Identify which cell holds the provided text, then report its (x, y) central coordinate. 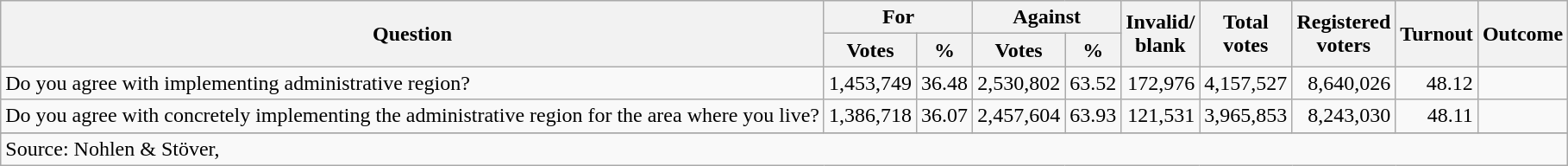
172,976 (1161, 83)
8,243,030 (1344, 116)
2,457,604 (1019, 116)
Against (1047, 17)
Invalid/blank (1161, 34)
Totalvotes (1245, 34)
1,453,749 (869, 83)
Do you agree with concretely implementing the administrative region for the area where you live? (412, 116)
For (898, 17)
48.12 (1437, 83)
63.52 (1094, 83)
2,530,802 (1019, 83)
36.07 (945, 116)
121,531 (1161, 116)
36.48 (945, 83)
Do you agree with implementing administrative region? (412, 83)
Question (412, 34)
3,965,853 (1245, 116)
1,386,718 (869, 116)
Registeredvoters (1344, 34)
63.93 (1094, 116)
Outcome (1522, 34)
4,157,527 (1245, 83)
8,640,026 (1344, 83)
Source: Nohlen & Stöver, (785, 149)
48.11 (1437, 116)
Turnout (1437, 34)
